Determine the (x, y) coordinate at the center of the cell enclosing the given text.  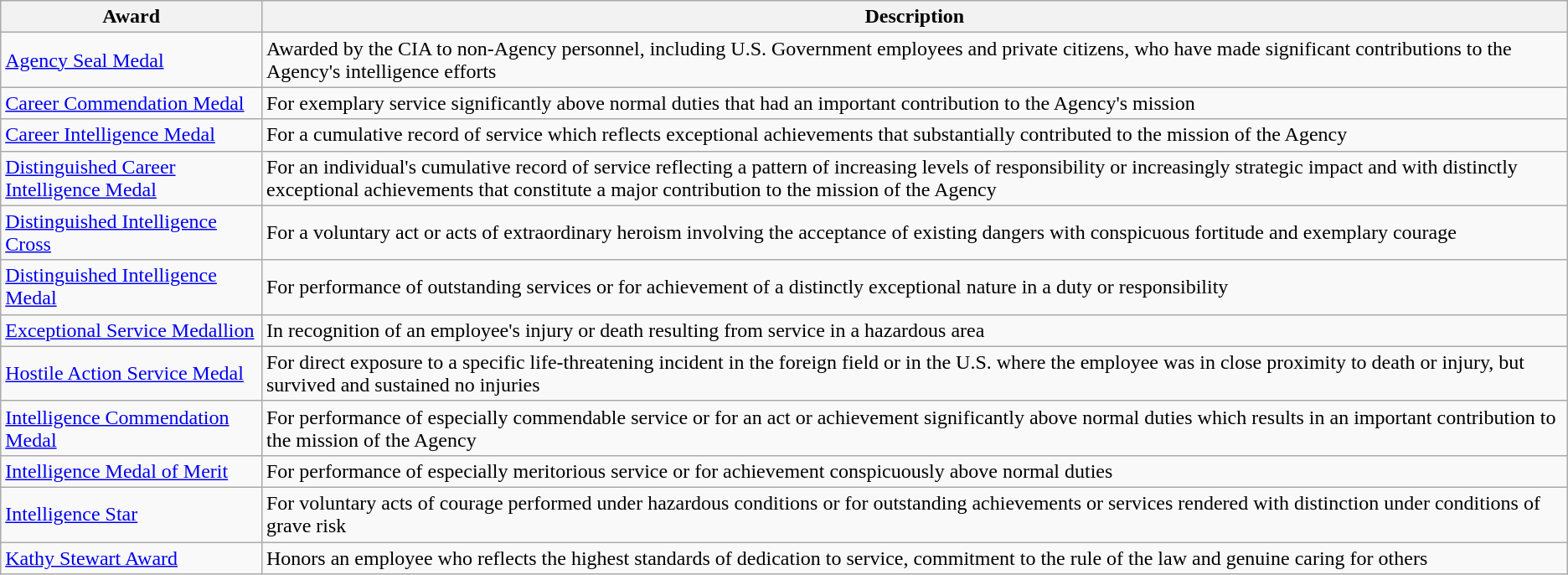
For a cumulative record of service which reflects exceptional achievements that substantially contributed to the mission of the Agency (915, 135)
Intelligence Commendation Medal (132, 427)
Intelligence Star (132, 515)
Hostile Action Service Medal (132, 374)
For a voluntary act or acts of extraordinary heroism involving the acceptance of existing dangers with conspicuous fortitude and exemplary courage (915, 233)
Exceptional Service Medallion (132, 330)
Career Commendation Medal (132, 103)
Distinguished Intelligence Cross (132, 233)
Distinguished Intelligence Medal (132, 287)
In recognition of an employee's injury or death resulting from service in a hazardous area (915, 330)
For performance of outstanding services or for achievement of a distinctly exceptional nature in a duty or responsibility (915, 287)
Intelligence Medal of Merit (132, 471)
Honors an employee who reflects the highest standards of dedication to service, commitment to the rule of the law and genuine caring for others (915, 557)
Kathy Stewart Award (132, 557)
Description (915, 17)
Distinguished Career Intelligence Medal (132, 178)
Award (132, 17)
Career Intelligence Medal (132, 135)
For performance of especially meritorious service or for achievement conspicuously above normal duties (915, 471)
For exemplary service significantly above normal duties that had an important contribution to the Agency's mission (915, 103)
Agency Seal Medal (132, 60)
